Pinpoint the cell where the given text exists, returning its [X, Y] midpoint coordinate. 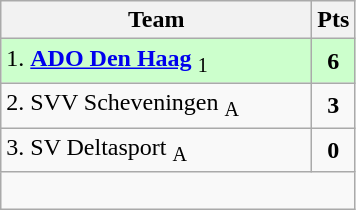
2. SVV Scheveningen A [156, 105]
0 [334, 150]
1. ADO Den Haag 1 [156, 61]
Team [156, 20]
Pts [334, 20]
6 [334, 61]
3 [334, 105]
3. SV Deltasport A [156, 150]
